Extract the [X, Y] coordinate from the center of the cell holding the provided text.  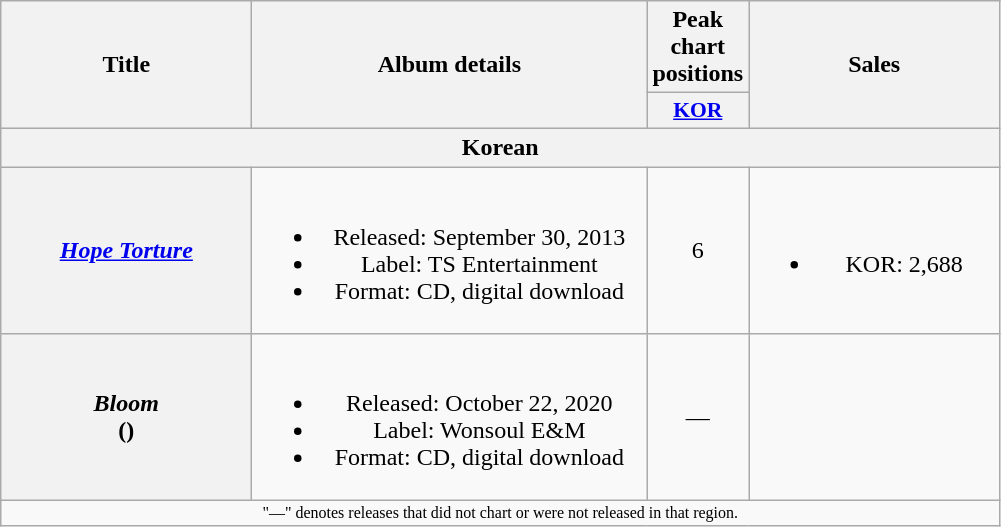
6 [698, 250]
KOR [698, 111]
Released: October 22, 2020Label: Wonsoul E&MFormat: CD, digital download [450, 418]
Album details [450, 65]
— [698, 418]
Sales [874, 65]
Released: September 30, 2013Label: TS EntertainmentFormat: CD, digital download [450, 250]
Hope Torture [126, 250]
KOR: 2,688 [874, 250]
Bloom () [126, 418]
"—" denotes releases that did not chart or were not released in that region. [500, 513]
Korean [500, 147]
Title [126, 65]
Peak chart positions [698, 47]
